Capture the cell that displays the provided text and extract its (X, Y) central coordinate. 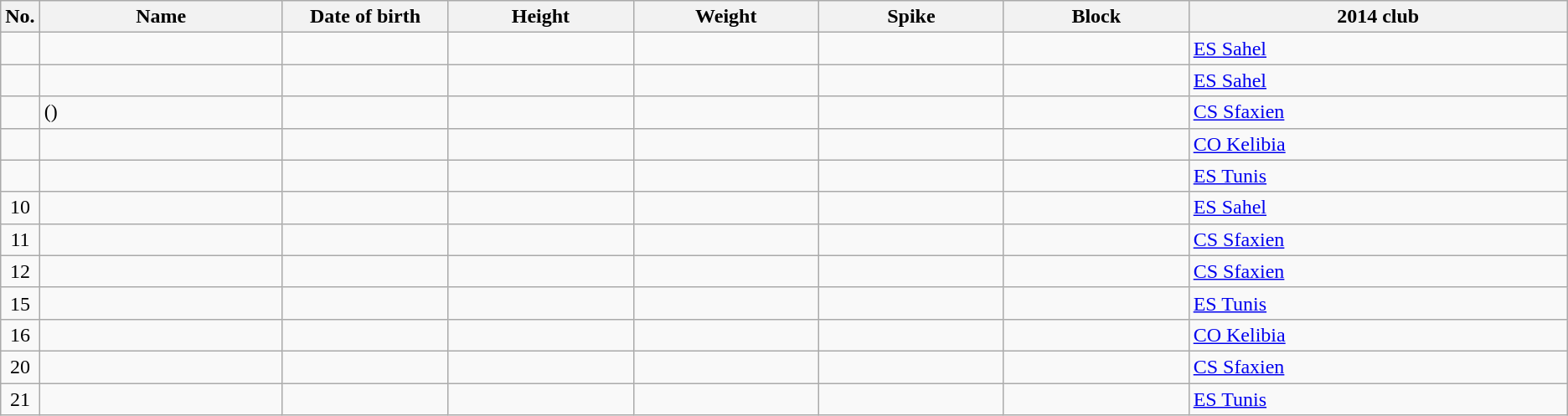
Date of birth (365, 17)
Height (541, 17)
16 (20, 335)
Weight (725, 17)
12 (20, 271)
Name (161, 17)
2014 club (1378, 17)
21 (20, 399)
10 (20, 208)
Spike (911, 17)
15 (20, 303)
11 (20, 239)
Block (1096, 17)
20 (20, 367)
() (161, 112)
No. (20, 17)
